Identify which cell holds the provided text, then report its (x, y) central coordinate. 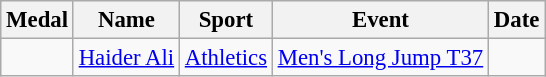
Event (380, 20)
Haider Ali (126, 58)
Medal (38, 20)
Date (517, 20)
Men's Long Jump T37 (380, 58)
Sport (226, 20)
Athletics (226, 58)
Name (126, 20)
